Return the [x, y] coordinate for the center point of the cell that contains the specified text.  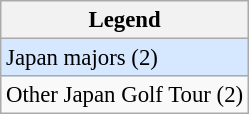
Legend [125, 20]
Other Japan Golf Tour (2) [125, 95]
Japan majors (2) [125, 58]
